Determine the (x, y) coordinate at the center of the cell enclosing the given text.  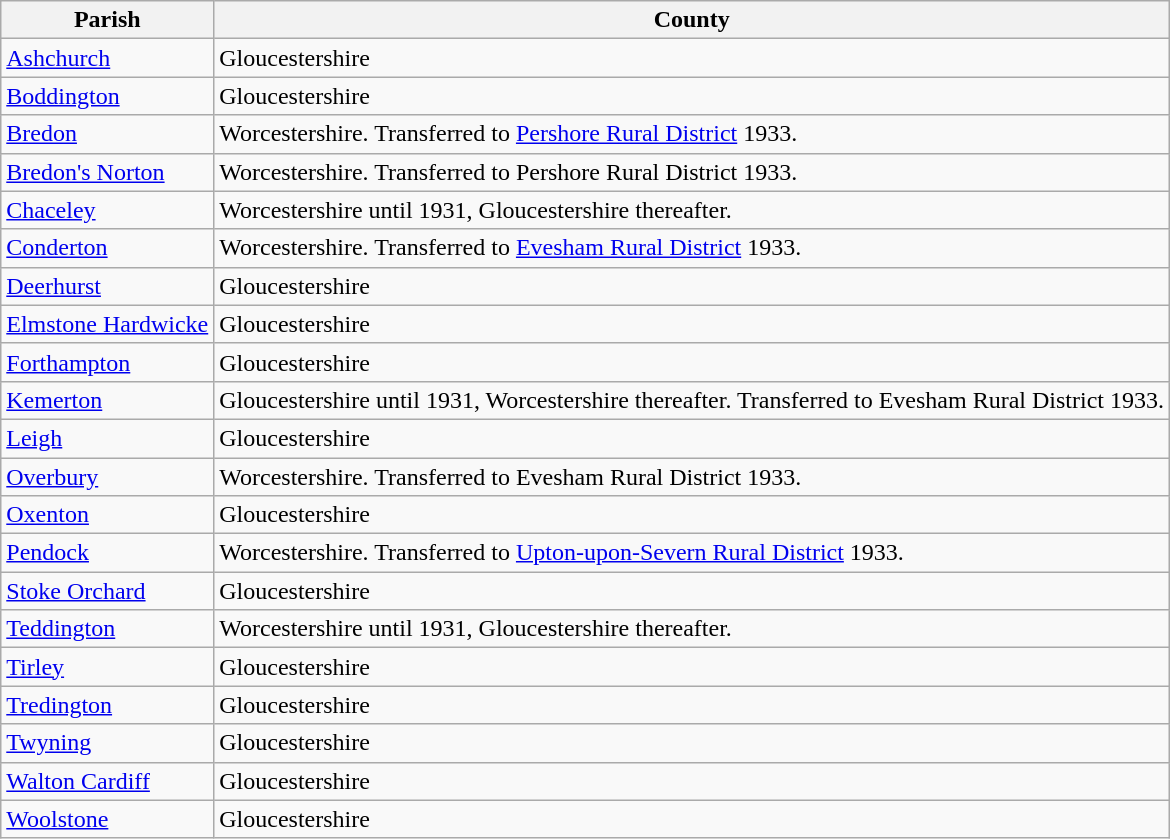
Gloucestershire until 1931, Worcestershire thereafter. Transferred to Evesham Rural District 1933. (692, 400)
Deerhurst (108, 286)
Tirley (108, 667)
Overbury (108, 477)
County (692, 20)
Forthampton (108, 362)
Teddington (108, 629)
Elmstone Hardwicke (108, 324)
Parish (108, 20)
Bredon's Norton (108, 172)
Twyning (108, 743)
Tredington (108, 705)
Stoke Orchard (108, 591)
Bredon (108, 134)
Conderton (108, 248)
Leigh (108, 438)
Chaceley (108, 210)
Kemerton (108, 400)
Pendock (108, 553)
Walton Cardiff (108, 781)
Worcestershire. Transferred to Upton-upon-Severn Rural District 1933. (692, 553)
Boddington (108, 96)
Oxenton (108, 515)
Woolstone (108, 819)
Ashchurch (108, 58)
